Find where the given text appears and provide that cell's center as [x, y] coordinate. 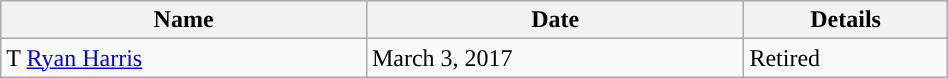
Retired [846, 58]
March 3, 2017 [554, 58]
Details [846, 20]
T Ryan Harris [184, 58]
Date [554, 20]
Name [184, 20]
